Scan for the cell matching the given text and deliver its (x, y) coordinate at center. 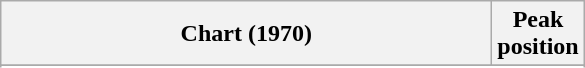
Peakposition (538, 34)
Chart (1970) (246, 34)
